Extract the (x, y) coordinate from the center of the cell holding the provided text.  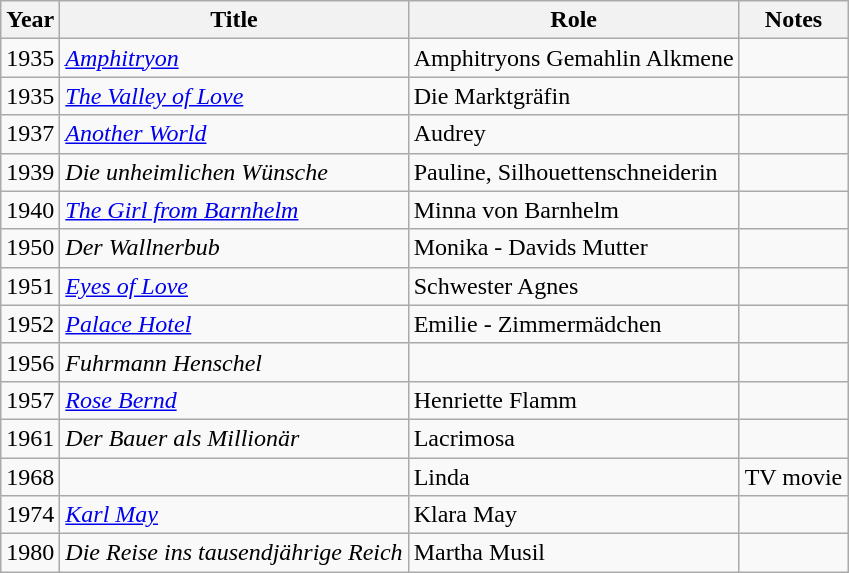
1961 (30, 438)
1940 (30, 210)
Lacrimosa (574, 438)
Amphitryons Gemahlin Alkmene (574, 58)
Der Wallnerbub (234, 248)
Die Reise ins tausendjährige Reich (234, 553)
1950 (30, 248)
Fuhrmann Henschel (234, 362)
Eyes of Love (234, 286)
1974 (30, 515)
1968 (30, 477)
Schwester Agnes (574, 286)
Palace Hotel (234, 324)
Henriette Flamm (574, 400)
1951 (30, 286)
Emilie - Zimmermädchen (574, 324)
Linda (574, 477)
Der Bauer als Millionär (234, 438)
Die unheimlichen Wünsche (234, 172)
1937 (30, 134)
Rose Bernd (234, 400)
Minna von Barnhelm (574, 210)
Die Marktgräfin (574, 96)
Role (574, 20)
1952 (30, 324)
1957 (30, 400)
Karl May (234, 515)
Monika - Davids Mutter (574, 248)
1939 (30, 172)
Pauline, Silhouettenschneiderin (574, 172)
1980 (30, 553)
Amphitryon (234, 58)
Year (30, 20)
Notes (794, 20)
TV movie (794, 477)
Martha Musil (574, 553)
Title (234, 20)
1956 (30, 362)
Klara May (574, 515)
The Girl from Barnhelm (234, 210)
Another World (234, 134)
The Valley of Love (234, 96)
Audrey (574, 134)
